Output the [x, y] coordinate of the center of the cell containing the given text.  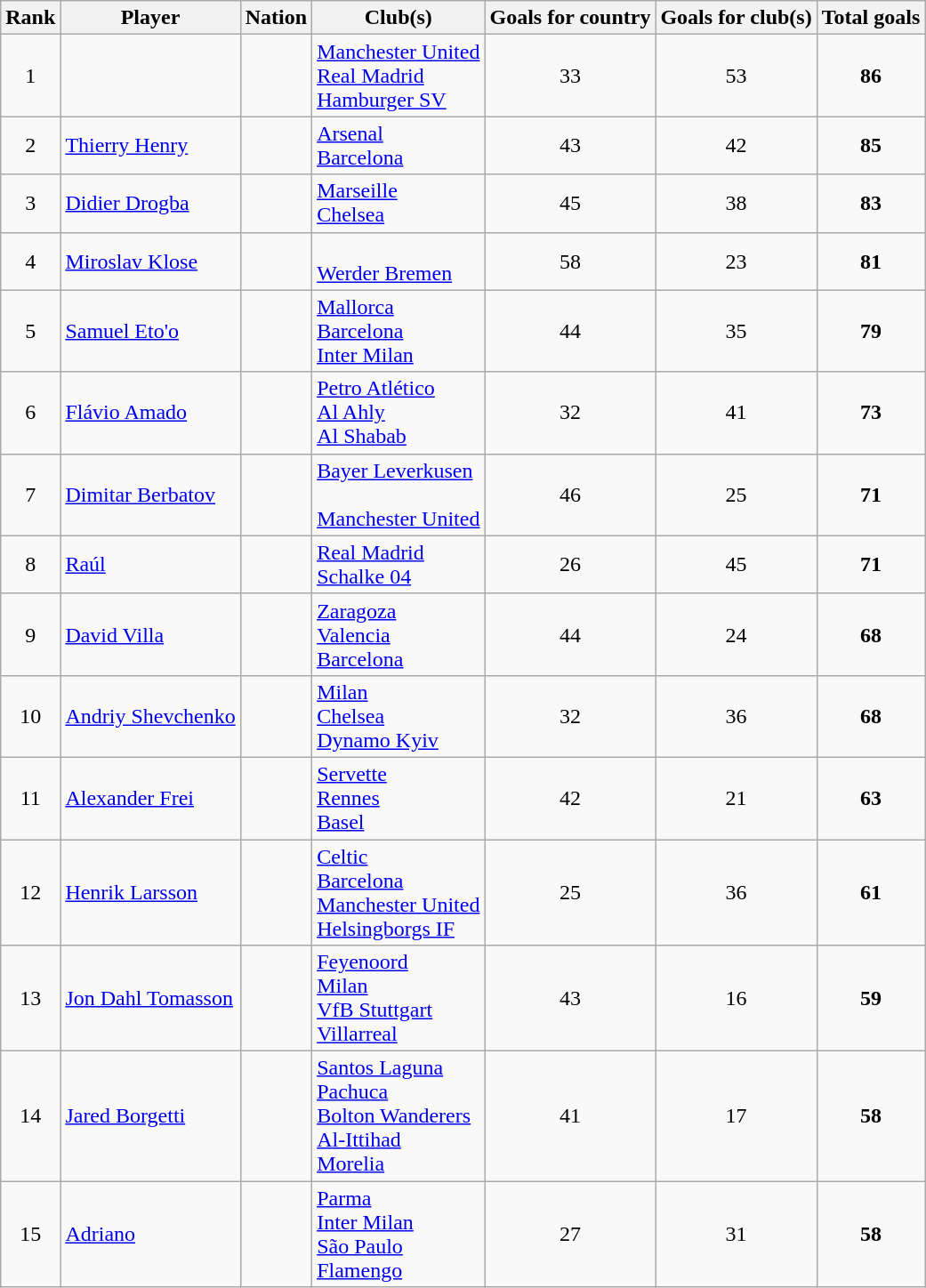
73 [871, 413]
Arsenal Barcelona [399, 146]
Henrik Larsson [150, 893]
81 [871, 262]
Celtic Barcelona Manchester United Helsingborgs IF [399, 893]
35 [737, 331]
Petro Atlético Al Ahly Al Shabab [399, 413]
Andriy Shevchenko [150, 716]
Zaragoza Valencia Barcelona [399, 634]
Dimitar Berbatov [150, 495]
Bayer Leverkusen Manchester United [399, 495]
85 [871, 146]
9 [30, 634]
63 [871, 798]
Feyenoord Milan VfB Stuttgart Villarreal [399, 998]
7 [30, 495]
12 [30, 893]
5 [30, 331]
15 [30, 1235]
Raúl [150, 564]
Goals for country [570, 18]
33 [570, 76]
Goals for club(s) [737, 18]
17 [737, 1116]
Player [150, 18]
3 [30, 203]
Nation [276, 18]
23 [737, 262]
4 [30, 262]
79 [871, 331]
26 [570, 564]
61 [871, 893]
83 [871, 203]
16 [737, 998]
13 [30, 998]
Jared Borgetti [150, 1116]
11 [30, 798]
Total goals [871, 18]
Manchester United Real Madrid Hamburger SV [399, 76]
10 [30, 716]
Jon Dahl Tomasson [150, 998]
David Villa [150, 634]
2 [30, 146]
14 [30, 1116]
Parma Inter Milan São Paulo Flamengo [399, 1235]
Didier Drogba [150, 203]
27 [570, 1235]
Servette Rennes Basel [399, 798]
21 [737, 798]
6 [30, 413]
Thierry Henry [150, 146]
53 [737, 76]
Club(s) [399, 18]
Rank [30, 18]
31 [737, 1235]
Miroslav Klose [150, 262]
8 [30, 564]
Samuel Eto'o [150, 331]
Real Madrid Schalke 04 [399, 564]
86 [871, 76]
Flávio Amado [150, 413]
59 [871, 998]
Werder Bremen [399, 262]
1 [30, 76]
Santos Laguna Pachuca Bolton Wanderers Al-Ittihad Morelia [399, 1116]
Marseille Chelsea [399, 203]
38 [737, 203]
Adriano [150, 1235]
Milan Chelsea Dynamo Kyiv [399, 716]
Alexander Frei [150, 798]
46 [570, 495]
Mallorca Barcelona Inter Milan [399, 331]
24 [737, 634]
